Search for the cell housing the specified text and yield its (x, y) center coordinate. 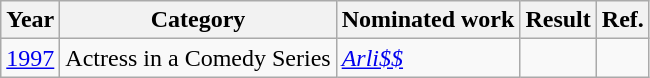
Year (30, 20)
Actress in a Comedy Series (198, 58)
Nominated work (428, 20)
Arli$$ (428, 58)
1997 (30, 58)
Result (558, 20)
Ref. (622, 20)
Category (198, 20)
